Search for the cell housing the specified text and yield its [x, y] center coordinate. 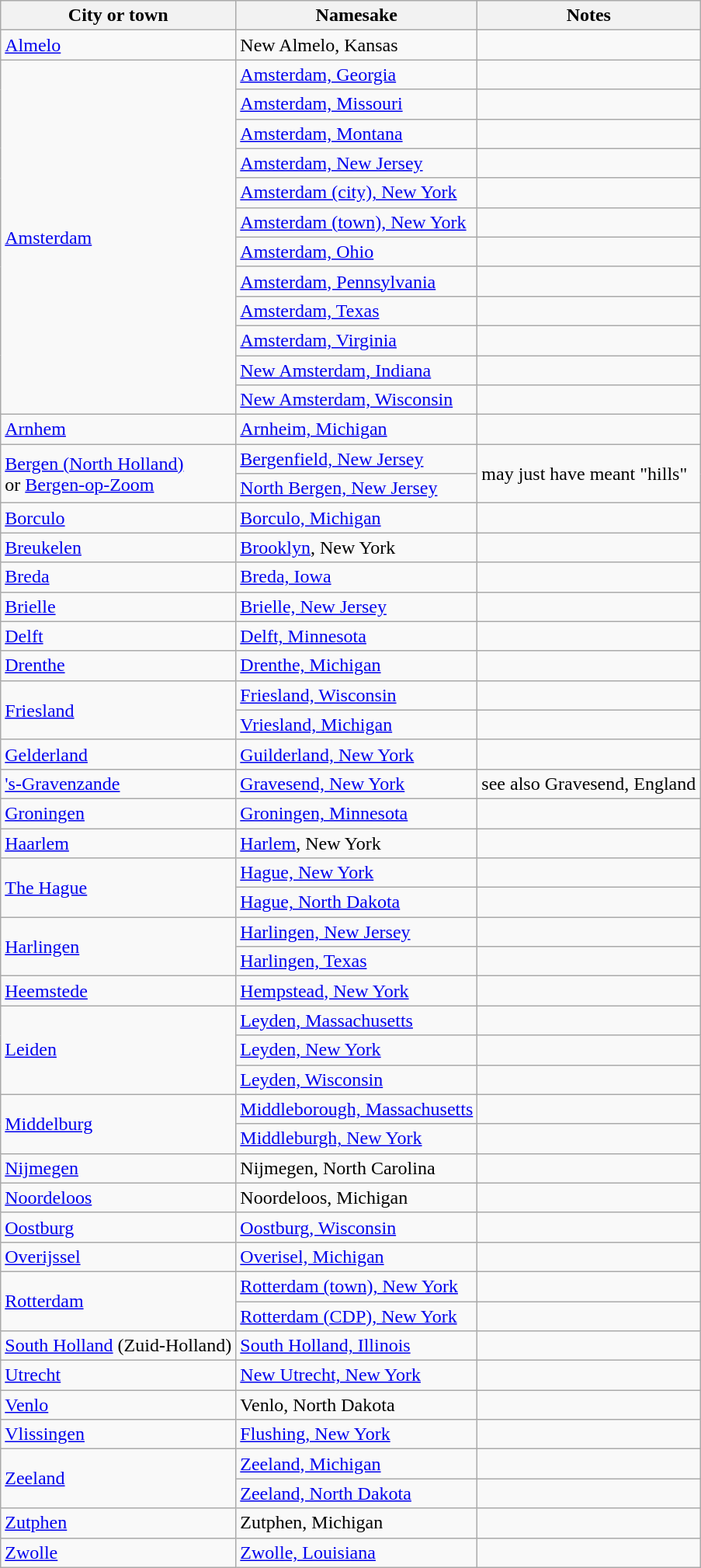
Overisel, Michigan [357, 1257]
Vriesland, Michigan [357, 725]
Amsterdam (city), New York [357, 193]
South Holland, Illinois [357, 1346]
Venlo [118, 1405]
Friesland [118, 710]
Breda [118, 577]
Bergenfield, New Jersey [357, 459]
Heemstede [118, 991]
Brielle [118, 607]
Hempstead, New York [357, 991]
Borculo [118, 518]
New Almelo, Kansas [357, 45]
Nijmegen, North Carolina [357, 1168]
Flushing, New York [357, 1434]
City or town [118, 16]
Harlem, New York [357, 843]
Amsterdam, Ohio [357, 252]
Breda, Iowa [357, 577]
Namesake [357, 16]
Zutphen, Michigan [357, 1523]
Breukelen [118, 548]
Harlingen [118, 947]
Vlissingen [118, 1434]
Amsterdam, Pennsylvania [357, 281]
may just have meant "hills" [588, 474]
Zeeland [118, 1479]
Zwolle, Louisiana [357, 1552]
Amsterdam (town), New York [357, 222]
Haarlem [118, 843]
Drenthe, Michigan [357, 666]
Arnhem [118, 429]
Friesland, Wisconsin [357, 695]
Leyden, Wisconsin [357, 1080]
Gelderland [118, 754]
Hague, New York [357, 873]
Brielle, New Jersey [357, 607]
New Utrecht, New York [357, 1375]
Bergen (North Holland) or Bergen-op-Zoom [118, 474]
Amsterdam, Virginia [357, 340]
Zutphen [118, 1523]
Drenthe [118, 666]
Amsterdam, Missouri [357, 104]
Hague, North Dakota [357, 902]
Noordeloos, Michigan [357, 1198]
Arnheim, Michigan [357, 429]
Oostburg [118, 1227]
North Bergen, New Jersey [357, 488]
Amsterdam, New Jersey [357, 163]
Harlingen, Texas [357, 961]
Utrecht [118, 1375]
Amsterdam, Montana [357, 134]
Noordeloos [118, 1198]
Amsterdam, Texas [357, 311]
Gravesend, New York [357, 784]
New Amsterdam, Indiana [357, 370]
Almelo [118, 45]
South Holland (Zuid-Holland) [118, 1346]
Oostburg, Wisconsin [357, 1227]
Middelburg [118, 1124]
New Amsterdam, Wisconsin [357, 400]
Nijmegen [118, 1168]
Overijssel [118, 1257]
Rotterdam (CDP), New York [357, 1316]
Middleburgh, New York [357, 1139]
Amsterdam, Georgia [357, 75]
Rotterdam [118, 1301]
Venlo, North Dakota [357, 1405]
Delft, Minnesota [357, 636]
Notes [588, 16]
Groningen, Minnesota [357, 813]
Leyden, Massachusetts [357, 1020]
Brooklyn, New York [357, 548]
Rotterdam (town), New York [357, 1286]
Delft [118, 636]
The Hague [118, 888]
's-Gravenzande [118, 784]
Leiden [118, 1050]
Amsterdam [118, 238]
see also Gravesend, England [588, 784]
Borculo, Michigan [357, 518]
Leyden, New York [357, 1050]
Harlingen, New Jersey [357, 932]
Zwolle [118, 1552]
Guilderland, New York [357, 754]
Groningen [118, 813]
Zeeland, Michigan [357, 1464]
Zeeland, North Dakota [357, 1493]
Middleborough, Massachusetts [357, 1109]
